Provide the [x, y] coordinate of the cell's center where the given text is located.  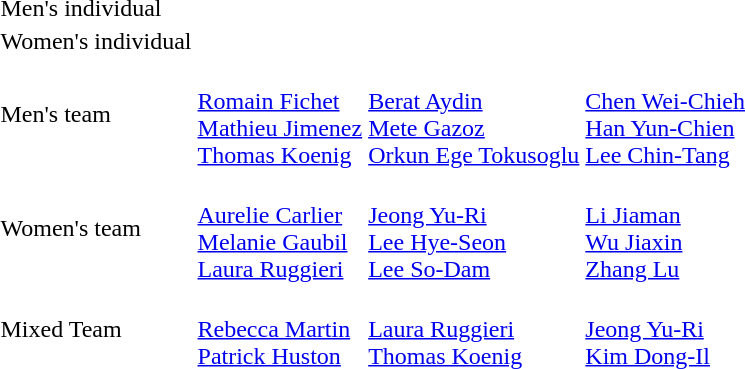
Aurelie CarlierMelanie GaubilLaura Ruggieri [280, 228]
Berat AydinMete GazozOrkun Ege Tokusoglu [474, 114]
Jeong Yu-RiLee Hye-SeonLee So-Dam [474, 228]
Romain FichetMathieu JimenezThomas Koenig [280, 114]
